Return (X, Y) of the center of cell containing provided text 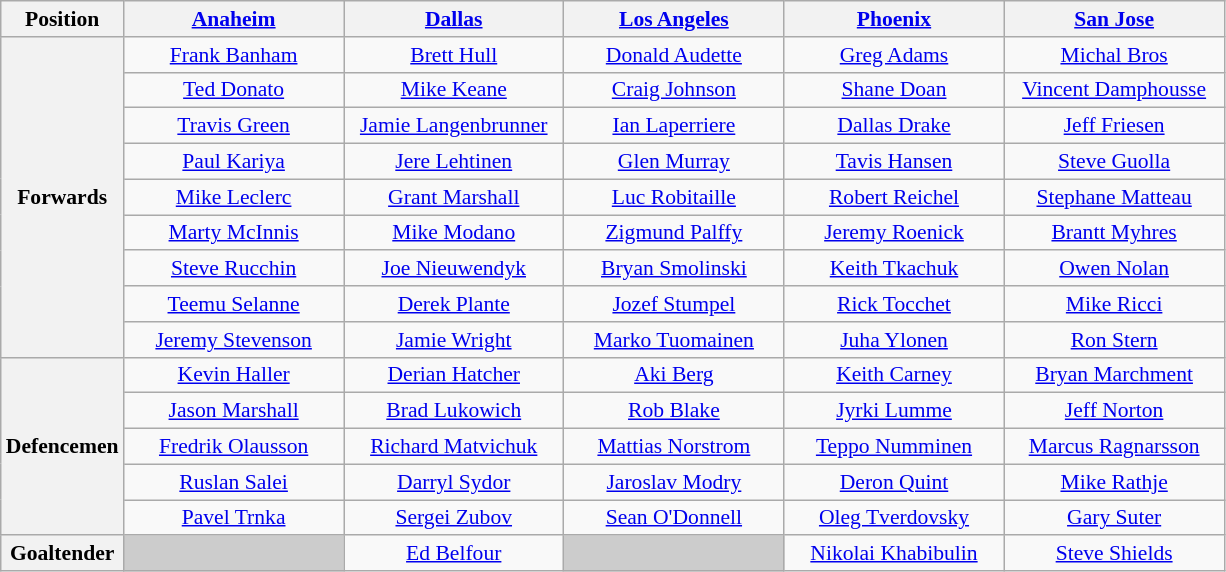
Oleg Tverdovsky (894, 518)
Pavel Trnka (234, 518)
Dallas Drake (894, 126)
Michal Bros (1114, 55)
Forwards (62, 198)
Jaroslav Modry (674, 482)
Marty McInnis (234, 233)
Gary Suter (1114, 518)
Jamie Langenbrunner (454, 126)
Sean O'Donnell (674, 518)
Mattias Norstrom (674, 447)
Craig Johnson (674, 90)
San Jose (1114, 19)
Owen Nolan (1114, 269)
Juha Ylonen (894, 340)
Keith Carney (894, 375)
Jason Marshall (234, 411)
Jeremy Roenick (894, 233)
Paul Kariya (234, 162)
Grant Marshall (454, 197)
Glen Murray (674, 162)
Steve Shields (1114, 554)
Dallas (454, 19)
Travis Green (234, 126)
Brad Lukowich (454, 411)
Ruslan Salei (234, 482)
Jeff Friesen (1114, 126)
Teppo Numminen (894, 447)
Aki Berg (674, 375)
Rick Tocchet (894, 304)
Jeremy Stevenson (234, 340)
Marcus Ragnarsson (1114, 447)
Ted Donato (234, 90)
Mike Rathje (1114, 482)
Teemu Selanne (234, 304)
Jeff Norton (1114, 411)
Jozef Stumpel (674, 304)
Brett Hull (454, 55)
Darryl Sydor (454, 482)
Ed Belfour (454, 554)
Fredrik Olausson (234, 447)
Bryan Marchment (1114, 375)
Goaltender (62, 554)
Los Angeles (674, 19)
Brantt Myhres (1114, 233)
Mike Ricci (1114, 304)
Anaheim (234, 19)
Robert Reichel (894, 197)
Bryan Smolinski (674, 269)
Jamie Wright (454, 340)
Rob Blake (674, 411)
Shane Doan (894, 90)
Vincent Damphousse (1114, 90)
Derian Hatcher (454, 375)
Frank Banham (234, 55)
Mike Keane (454, 90)
Mike Modano (454, 233)
Mike Leclerc (234, 197)
Jyrki Lumme (894, 411)
Deron Quint (894, 482)
Kevin Haller (234, 375)
Steve Rucchin (234, 269)
Jere Lehtinen (454, 162)
Nikolai Khabibulin (894, 554)
Joe Nieuwendyk (454, 269)
Richard Matvichuk (454, 447)
Keith Tkachuk (894, 269)
Marko Tuomainen (674, 340)
Zigmund Palffy (674, 233)
Steve Guolla (1114, 162)
Position (62, 19)
Luc Robitaille (674, 197)
Ian Laperriere (674, 126)
Tavis Hansen (894, 162)
Derek Plante (454, 304)
Defencemen (62, 446)
Ron Stern (1114, 340)
Stephane Matteau (1114, 197)
Phoenix (894, 19)
Greg Adams (894, 55)
Donald Audette (674, 55)
Sergei Zubov (454, 518)
